Return (X, Y) of the center of cell containing provided text 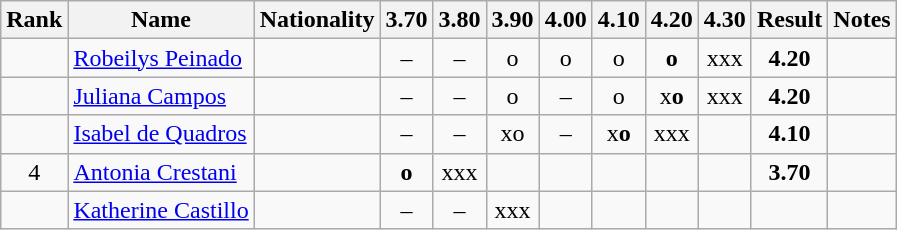
4 (34, 172)
Result (789, 20)
4.00 (566, 20)
Rank (34, 20)
Notes (862, 20)
3.80 (460, 20)
Nationality (317, 20)
3.90 (512, 20)
Name (161, 20)
Robeilys Peinado (161, 58)
Katherine Castillo (161, 210)
Juliana Campos (161, 96)
4.30 (724, 20)
Isabel de Quadros (161, 134)
Antonia Crestani (161, 172)
